Capture the cell that displays the provided text and extract its [X, Y] central coordinate. 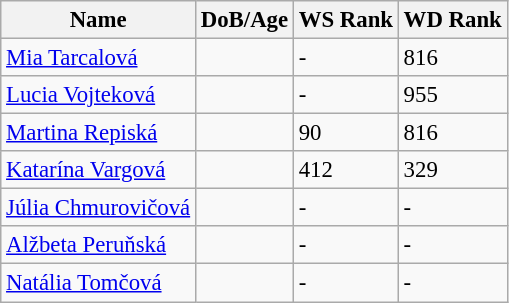
Martina Repiská [98, 133]
DoB/Age [244, 20]
90 [346, 133]
Natália Tomčová [98, 283]
Júlia Chmurovičová [98, 208]
Mia Tarcalová [98, 58]
Name [98, 20]
Katarína Vargová [98, 170]
Alžbeta Peruňská [98, 245]
Lucia Vojteková [98, 95]
955 [452, 95]
WS Rank [346, 20]
412 [346, 170]
329 [452, 170]
WD Rank [452, 20]
